Detect which cell encompasses the target text, then output its (X, Y) center coordinate. 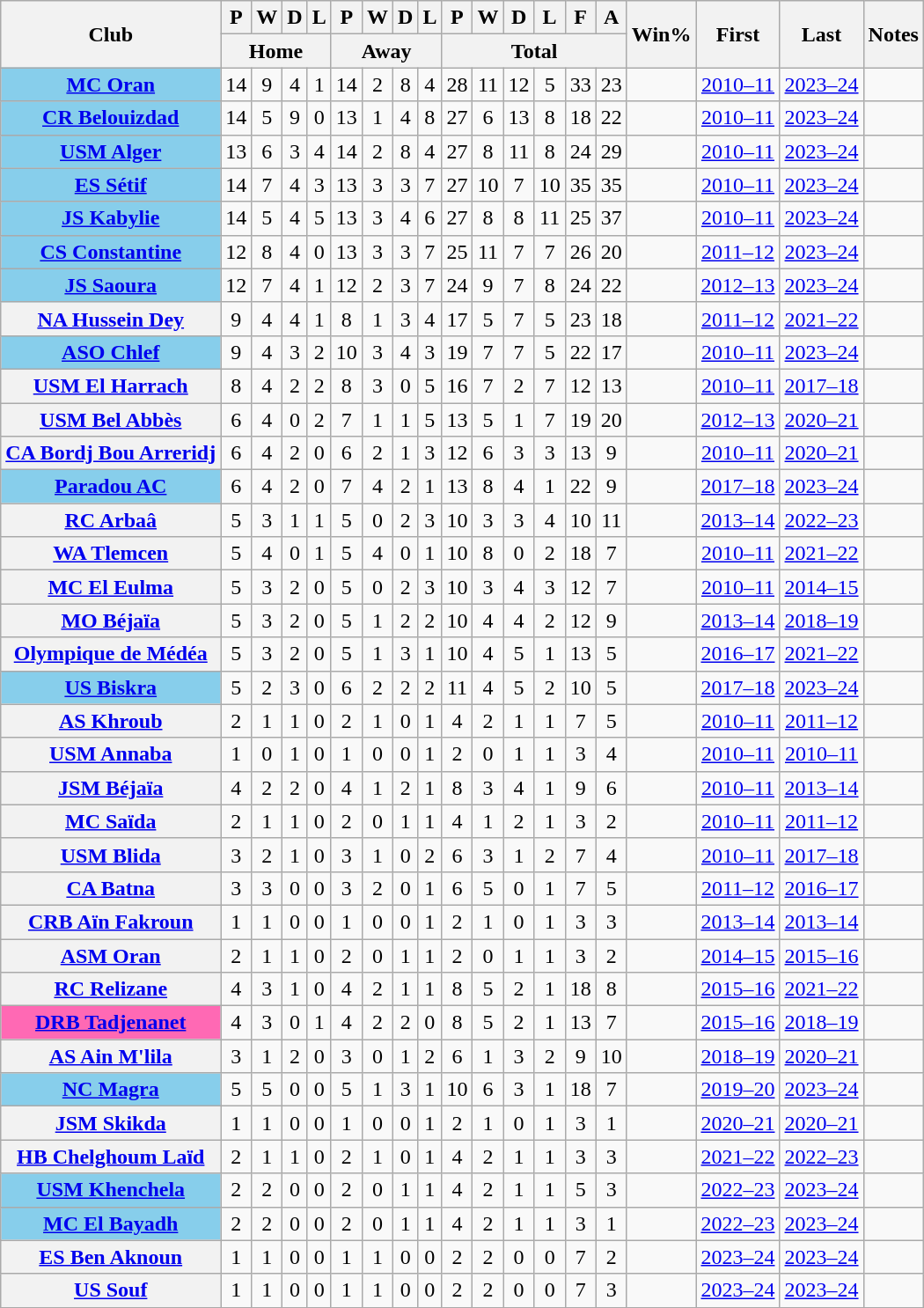
USM Alger (111, 151)
WA Tlemcen (111, 554)
Paradou AC (111, 487)
F (581, 18)
HB Chelghoum Laïd (111, 1157)
Olympique de Médéa (111, 654)
NC Magra (111, 1090)
USM Bel Abbès (111, 420)
ASO Chlef (111, 352)
JSM Skikda (111, 1123)
JSM Béjaïa (111, 788)
MC Oran (111, 85)
MC Saïda (111, 821)
ES Sétif (111, 185)
26 (581, 252)
USM El Harrach (111, 386)
USM Annaba (111, 754)
28 (458, 85)
37 (611, 218)
Away (386, 51)
CA Batna (111, 888)
CRB Aïn Fakroun (111, 922)
US Biskra (111, 687)
33 (581, 85)
Last (822, 34)
AS Ain M'lila (111, 1056)
US Souf (111, 1290)
DRB Tadjenanet (111, 1023)
CR Belouizdad (111, 118)
MC El Eulma (111, 587)
MO Béjaïa (111, 621)
Total (534, 51)
ASM Oran (111, 955)
29 (611, 151)
RC Relizane (111, 989)
ES Ben Aknoun (111, 1257)
Notes (893, 34)
Home (276, 51)
JS Kabylie (111, 218)
2019–20 (737, 1090)
Club (111, 34)
MC El Bayadh (111, 1223)
CA Bordj Bou Arreridj (111, 453)
RC Arbaâ (111, 520)
USM Khenchela (111, 1190)
First (737, 34)
AS Khroub (111, 721)
NA Hussein Dey (111, 319)
JS Saoura (111, 285)
16 (458, 386)
A (611, 18)
Win% (662, 34)
CS Constantine (111, 252)
USM Blida (111, 855)
